Locate the cell with the specified text and output its [X, Y] center coordinate. 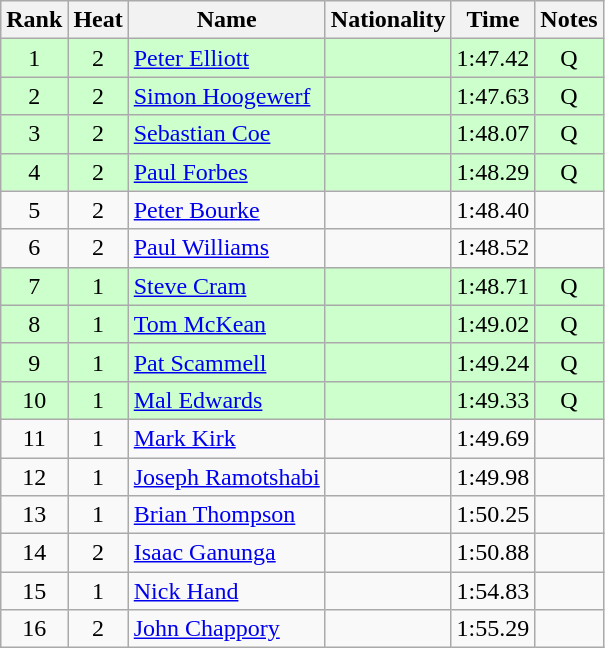
13 [34, 515]
16 [34, 629]
1:50.25 [493, 515]
Nick Hand [226, 591]
5 [34, 210]
Tom McKean [226, 324]
11 [34, 438]
Name [226, 20]
1:55.29 [493, 629]
1:48.29 [493, 172]
7 [34, 286]
Heat [98, 20]
Mal Edwards [226, 400]
Pat Scammell [226, 362]
Time [493, 20]
3 [34, 134]
1:49.69 [493, 438]
15 [34, 591]
9 [34, 362]
Steve Cram [226, 286]
1:49.02 [493, 324]
1:49.24 [493, 362]
Brian Thompson [226, 515]
Nationality [388, 20]
1:50.88 [493, 553]
Peter Bourke [226, 210]
10 [34, 400]
1:47.42 [493, 58]
Rank [34, 20]
Mark Kirk [226, 438]
Isaac Ganunga [226, 553]
Paul Williams [226, 248]
Paul Forbes [226, 172]
Joseph Ramotshabi [226, 477]
1:48.52 [493, 248]
1:49.33 [493, 400]
8 [34, 324]
Sebastian Coe [226, 134]
4 [34, 172]
1:48.07 [493, 134]
Notes [569, 20]
14 [34, 553]
1:47.63 [493, 96]
12 [34, 477]
6 [34, 248]
Simon Hoogewerf [226, 96]
1:48.40 [493, 210]
1:49.98 [493, 477]
1:54.83 [493, 591]
Peter Elliott [226, 58]
1:48.71 [493, 286]
John Chappory [226, 629]
